Locate the cell with the specified text and output its (x, y) center coordinate. 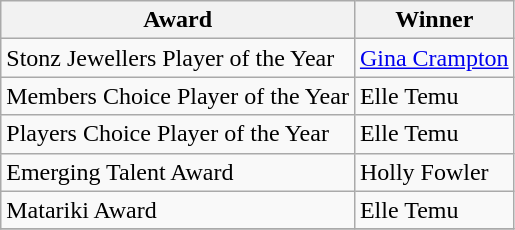
Stonz Jewellers Player of the Year (178, 58)
Winner (434, 20)
Gina Crampton (434, 58)
Holly Fowler (434, 172)
Players Choice Player of the Year (178, 134)
Matariki Award (178, 210)
Award (178, 20)
Members Choice Player of the Year (178, 96)
Emerging Talent Award (178, 172)
